Identify which cell holds the provided text, then report its [x, y] central coordinate. 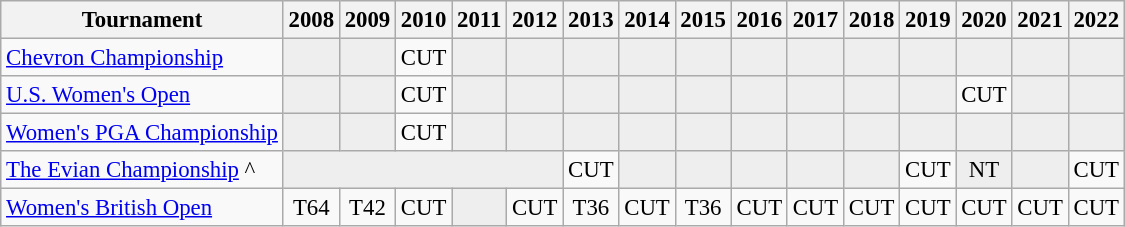
2008 [311, 20]
2014 [647, 20]
2011 [480, 20]
2016 [759, 20]
2021 [1040, 20]
T64 [311, 208]
2009 [367, 20]
Women's British Open [142, 208]
2013 [591, 20]
2019 [928, 20]
2015 [703, 20]
NT [984, 170]
2012 [535, 20]
2010 [424, 20]
2020 [984, 20]
Women's PGA Championship [142, 133]
2022 [1096, 20]
2017 [815, 20]
Tournament [142, 20]
U.S. Women's Open [142, 95]
T42 [367, 208]
Chevron Championship [142, 58]
2018 [872, 20]
The Evian Championship ^ [142, 170]
